Determine the [X, Y] coordinate at the center of the cell enclosing the given text.  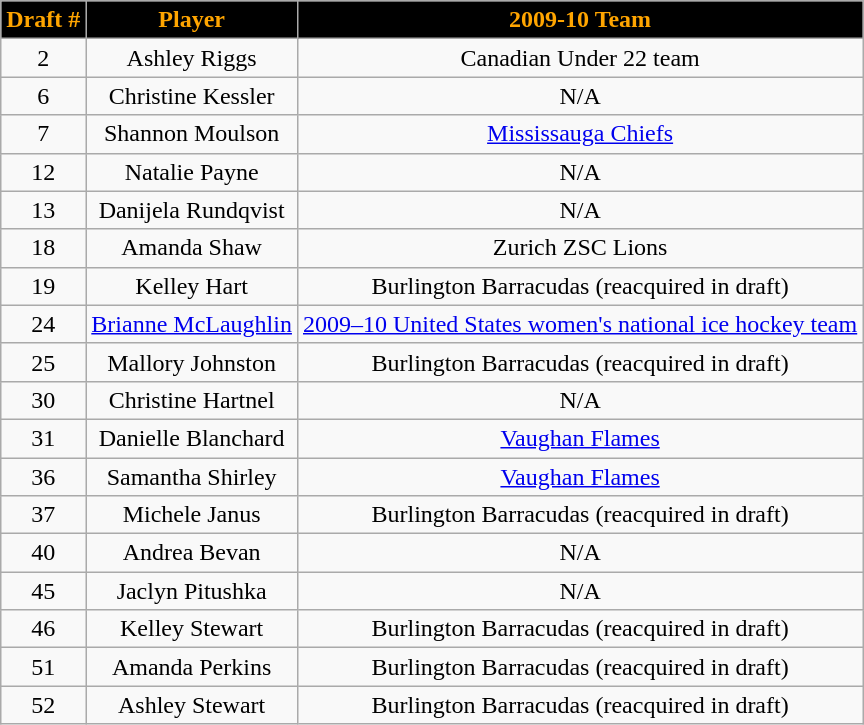
52 [44, 705]
Danielle Blanchard [192, 438]
36 [44, 477]
Zurich ZSC Lions [580, 248]
Mississauga Chiefs [580, 134]
Jaclyn Pitushka [192, 591]
Christine Hartnel [192, 400]
Danijela Rundqvist [192, 210]
2009–10 United States women's national ice hockey team [580, 324]
40 [44, 553]
Ashley Riggs [192, 58]
51 [44, 667]
13 [44, 210]
Natalie Payne [192, 172]
45 [44, 591]
25 [44, 362]
12 [44, 172]
2 [44, 58]
Amanda Shaw [192, 248]
Kelley Hart [192, 286]
2009-10 Team [580, 20]
30 [44, 400]
Andrea Bevan [192, 553]
Draft # [44, 20]
Samantha Shirley [192, 477]
31 [44, 438]
Player [192, 20]
Ashley Stewart [192, 705]
Michele Janus [192, 515]
Brianne McLaughlin [192, 324]
Canadian Under 22 team [580, 58]
18 [44, 248]
Amanda Perkins [192, 667]
37 [44, 515]
Christine Kessler [192, 96]
6 [44, 96]
24 [44, 324]
Kelley Stewart [192, 629]
7 [44, 134]
19 [44, 286]
46 [44, 629]
Shannon Moulson [192, 134]
Mallory Johnston [192, 362]
